Locate the cell with the specified text and output its (x, y) center coordinate. 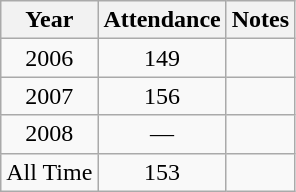
Notes (260, 20)
— (162, 134)
Attendance (162, 20)
149 (162, 58)
2006 (50, 58)
153 (162, 172)
Year (50, 20)
2008 (50, 134)
156 (162, 96)
2007 (50, 96)
All Time (50, 172)
